Pinpoint the cell where the given text exists, returning its [x, y] midpoint coordinate. 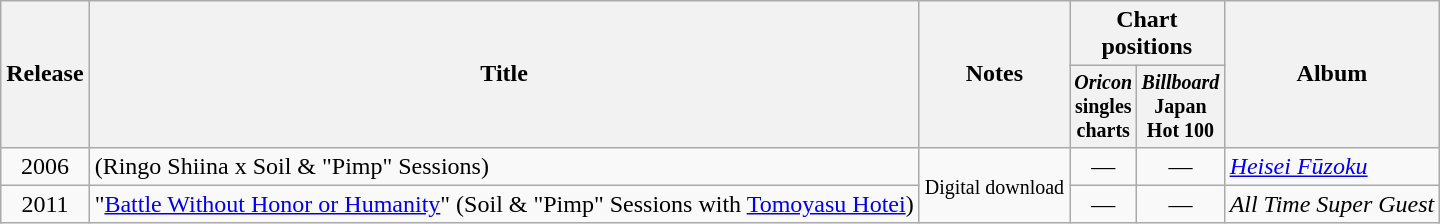
2006 [45, 166]
All Time Super Guest [1332, 204]
Chart positions [1147, 34]
Notes [994, 74]
Digital download [994, 185]
Heisei Fūzoku [1332, 166]
Oricon singles charts [1104, 106]
Title [504, 74]
(Ringo Shiina x Soil & "Pimp" Sessions) [504, 166]
Album [1332, 74]
2011 [45, 204]
Billboard Japan Hot 100 [1180, 106]
Release [45, 74]
"Battle Without Honor or Humanity" (Soil & "Pimp" Sessions with Tomoyasu Hotei) [504, 204]
